For the text-containing cell, return its midpoint in [x, y] coordinate format. 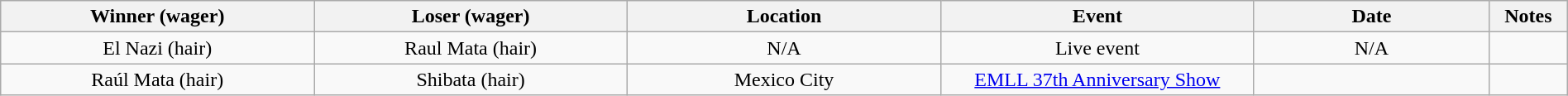
Mexico City [784, 79]
Raul Mata (hair) [471, 48]
Live event [1097, 48]
Raúl Mata (hair) [157, 79]
Shibata (hair) [471, 79]
EMLL 37th Anniversary Show [1097, 79]
Loser (wager) [471, 17]
El Nazi (hair) [157, 48]
Date [1371, 17]
Winner (wager) [157, 17]
Location [784, 17]
Notes [1528, 17]
Event [1097, 17]
